Capture the cell that displays the provided text and extract its (X, Y) central coordinate. 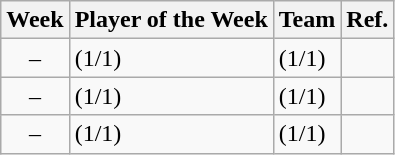
Team (307, 20)
Player of the Week (171, 20)
Ref. (368, 20)
Week (35, 20)
